Detect which cell encompasses the target text, then output its [x, y] center coordinate. 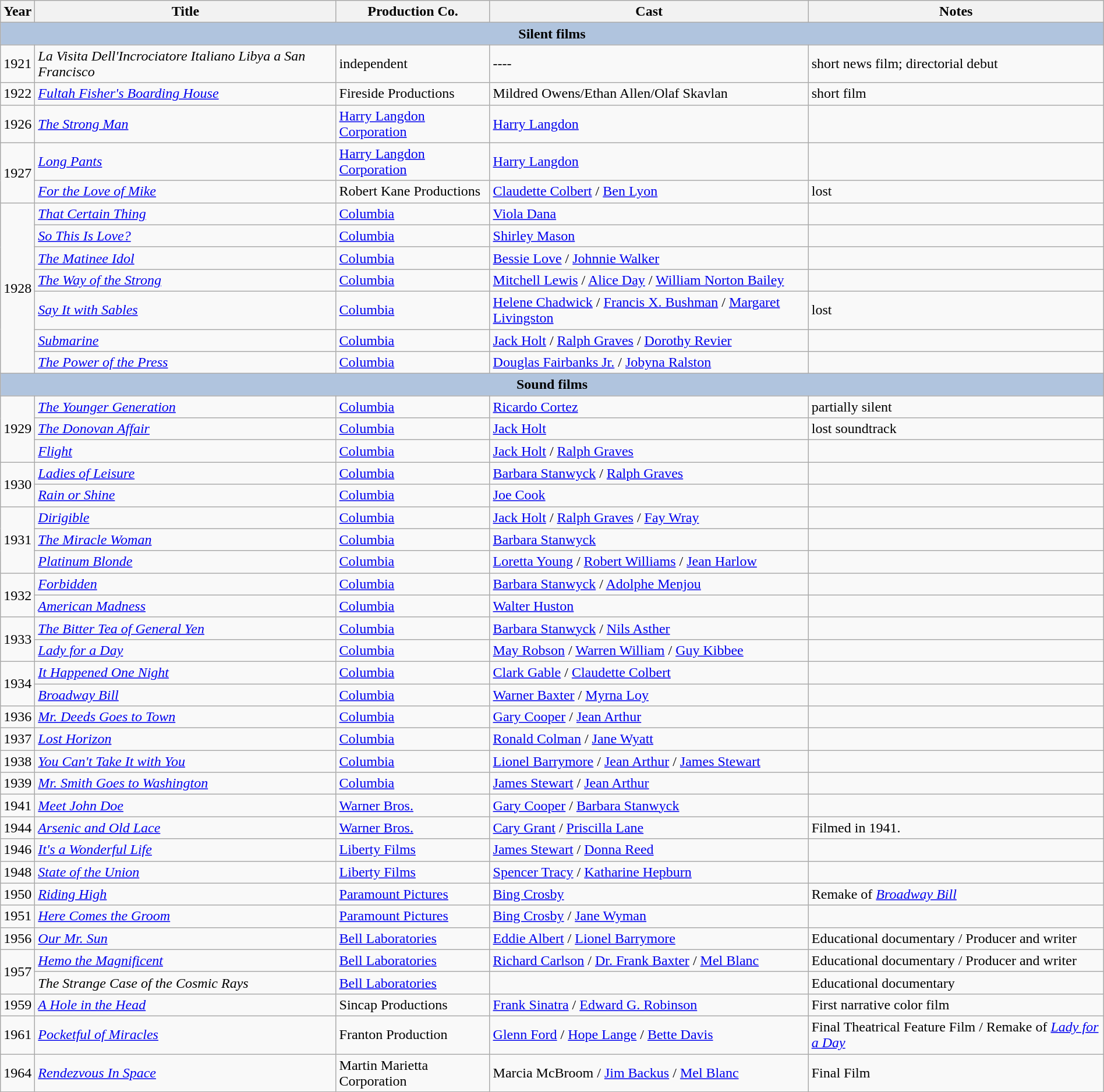
1926 [17, 123]
1922 [17, 94]
Bing Crosby / Jane Wyman [649, 916]
1956 [17, 938]
So This Is Love? [185, 236]
Title [185, 12]
Barbara Stanwyck / Nils Asther [649, 628]
For the Love of Mike [185, 192]
Helene Chadwick / Francis X. Bushman / Margaret Livingston [649, 310]
Barbara Stanwyck / Adolphe Menjou [649, 584]
Marcia McBroom / Jim Backus / Mel Blanc [649, 1072]
partially silent [956, 407]
Final Film [956, 1072]
That Certain Thing [185, 214]
The Strange Case of the Cosmic Rays [185, 983]
lost soundtrack [956, 429]
James Stewart / Donna Reed [649, 850]
James Stewart / Jean Arthur [649, 783]
Pocketful of Miracles [185, 1035]
State of the Union [185, 872]
Mr. Deeds Goes to Town [185, 717]
Robert Kane Productions [413, 192]
Mr. Smith Goes to Washington [185, 783]
1939 [17, 783]
Say It with Sables [185, 310]
Jack Holt / Ralph Graves [649, 451]
1927 [17, 172]
Platinum Blonde [185, 562]
1928 [17, 288]
The Matinee Idol [185, 258]
Fireside Productions [413, 94]
1941 [17, 806]
The Donovan Affair [185, 429]
1938 [17, 761]
Eddie Albert / Lionel Barrymore [649, 938]
Spencer Tracy / Katharine Hepburn [649, 872]
Hemo the Magnificent [185, 960]
1964 [17, 1072]
Franton Production [413, 1035]
Warner Baxter / Myrna Loy [649, 694]
Claudette Colbert / Ben Lyon [649, 192]
Jack Holt [649, 429]
Barbara Stanwyck / Ralph Graves [649, 473]
short film [956, 94]
1936 [17, 717]
Mitchell Lewis / Alice Day / William Norton Bailey [649, 280]
Filmed in 1941. [956, 828]
Dirigible [185, 517]
Bessie Love / Johnnie Walker [649, 258]
Clark Gable / Claudette Colbert [649, 672]
Loretta Young / Robert Williams / Jean Harlow [649, 562]
It Happened One Night [185, 672]
---- [649, 64]
short news film; directorial debut [956, 64]
Remake of Broadway Bill [956, 894]
Notes [956, 12]
Douglas Fairbanks Jr. / Jobyna Ralston [649, 363]
You Can't Take It with You [185, 761]
Our Mr. Sun [185, 938]
The Miracle Woman [185, 540]
Barbara Stanwyck [649, 540]
Richard Carlson / Dr. Frank Baxter / Mel Blanc [649, 960]
Shirley Mason [649, 236]
The Younger Generation [185, 407]
independent [413, 64]
Viola Dana [649, 214]
Bing Crosby [649, 894]
1961 [17, 1035]
Forbidden [185, 584]
Joe Cook [649, 495]
1921 [17, 64]
Submarine [185, 341]
1959 [17, 1005]
The Power of the Press [185, 363]
Lost Horizon [185, 739]
Arsenic and Old Lace [185, 828]
Rendezvous In Space [185, 1072]
Gary Cooper / Jean Arthur [649, 717]
Lionel Barrymore / Jean Arthur / James Stewart [649, 761]
Glenn Ford / Hope Lange / Bette Davis [649, 1035]
A Hole in the Head [185, 1005]
Frank Sinatra / Edward G. Robinson [649, 1005]
Mildred Owens/Ethan Allen/Olaf Skavlan [649, 94]
1932 [17, 595]
1931 [17, 540]
Rain or Shine [185, 495]
Broadway Bill [185, 694]
Riding High [185, 894]
1929 [17, 429]
May Robson / Warren William / Guy Kibbee [649, 650]
Cast [649, 12]
Ronald Colman / Jane Wyatt [649, 739]
Educational documentary [956, 983]
Meet John Doe [185, 806]
The Strong Man [185, 123]
1944 [17, 828]
Production Co. [413, 12]
La Visita Dell'Incrociatore Italiano Libya a San Francisco [185, 64]
1933 [17, 639]
Long Pants [185, 162]
The Way of the Strong [185, 280]
1951 [17, 916]
Jack Holt / Ralph Graves / Fay Wray [649, 517]
Ladies of Leisure [185, 473]
Martin Marietta Corporation [413, 1072]
Jack Holt / Ralph Graves / Dorothy Revier [649, 341]
The Bitter Tea of General Yen [185, 628]
Gary Cooper / Barbara Stanwyck [649, 806]
Lady for a Day [185, 650]
First narrative color film [956, 1005]
Flight [185, 451]
1937 [17, 739]
Sincap Productions [413, 1005]
Walter Huston [649, 606]
1957 [17, 972]
Here Comes the Groom [185, 916]
1930 [17, 484]
1948 [17, 872]
Ricardo Cortez [649, 407]
1934 [17, 683]
Final Theatrical Feature Film / Remake of Lady for a Day [956, 1035]
1950 [17, 894]
Cary Grant / Priscilla Lane [649, 828]
Sound films [552, 385]
Year [17, 12]
Fultah Fisher's Boarding House [185, 94]
Silent films [552, 34]
American Madness [185, 606]
1946 [17, 850]
It's a Wonderful Life [185, 850]
